Determine the (x, y) coordinate at the center of the cell enclosing the given text.  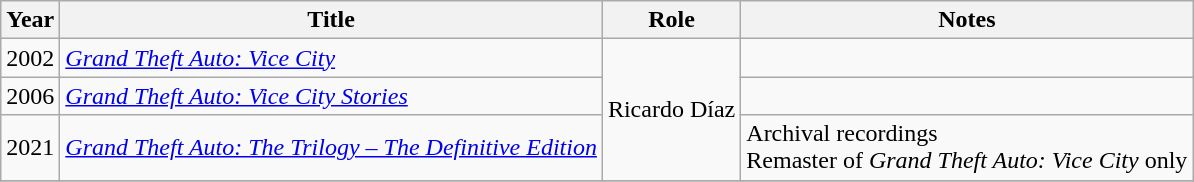
Grand Theft Auto: Vice City (332, 58)
Ricardo Díaz (671, 110)
Archival recordingsRemaster of Grand Theft Auto: Vice City only (967, 148)
Year (30, 20)
Grand Theft Auto: The Trilogy – The Definitive Edition (332, 148)
2021 (30, 148)
Grand Theft Auto: Vice City Stories (332, 96)
2002 (30, 58)
Notes (967, 20)
Role (671, 20)
Title (332, 20)
2006 (30, 96)
